Locate the cell with the specified text and output its (x, y) center coordinate. 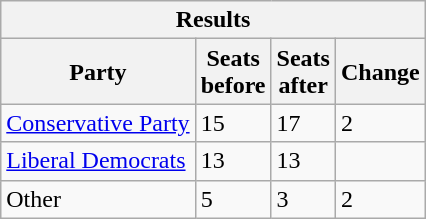
5 (233, 199)
Seatsbefore (233, 72)
Conservative Party (98, 123)
Party (98, 72)
Other (98, 199)
17 (303, 123)
Results (213, 20)
Liberal Democrats (98, 161)
Seatsafter (303, 72)
15 (233, 123)
Change (380, 72)
3 (303, 199)
